Search for the cell housing the specified text and yield its (x, y) center coordinate. 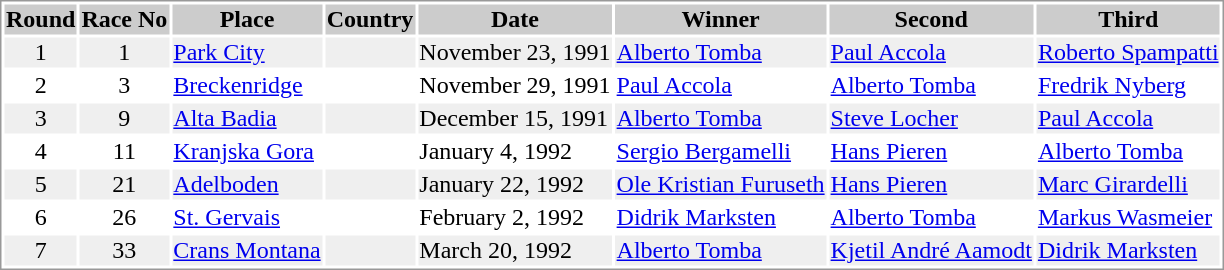
Adelboden (247, 185)
Breckenridge (247, 85)
Ole Kristian Furuseth (720, 185)
Date (515, 19)
21 (124, 185)
December 15, 1991 (515, 119)
26 (124, 217)
Race No (124, 19)
Sergio Bergamelli (720, 151)
Roberto Spampatti (1128, 53)
Country (370, 19)
January 4, 1992 (515, 151)
Crans Montana (247, 251)
5 (40, 185)
2 (40, 85)
Alta Badia (247, 119)
February 2, 1992 (515, 217)
11 (124, 151)
Place (247, 19)
Kjetil André Aamodt (931, 251)
Park City (247, 53)
33 (124, 251)
Marc Girardelli (1128, 185)
March 20, 1992 (515, 251)
Kranjska Gora (247, 151)
January 22, 1992 (515, 185)
9 (124, 119)
Third (1128, 19)
November 29, 1991 (515, 85)
7 (40, 251)
Round (40, 19)
4 (40, 151)
November 23, 1991 (515, 53)
6 (40, 217)
Fredrik Nyberg (1128, 85)
Steve Locher (931, 119)
Winner (720, 19)
Markus Wasmeier (1128, 217)
St. Gervais (247, 217)
Second (931, 19)
